Capture the cell that displays the provided text and extract its (X, Y) central coordinate. 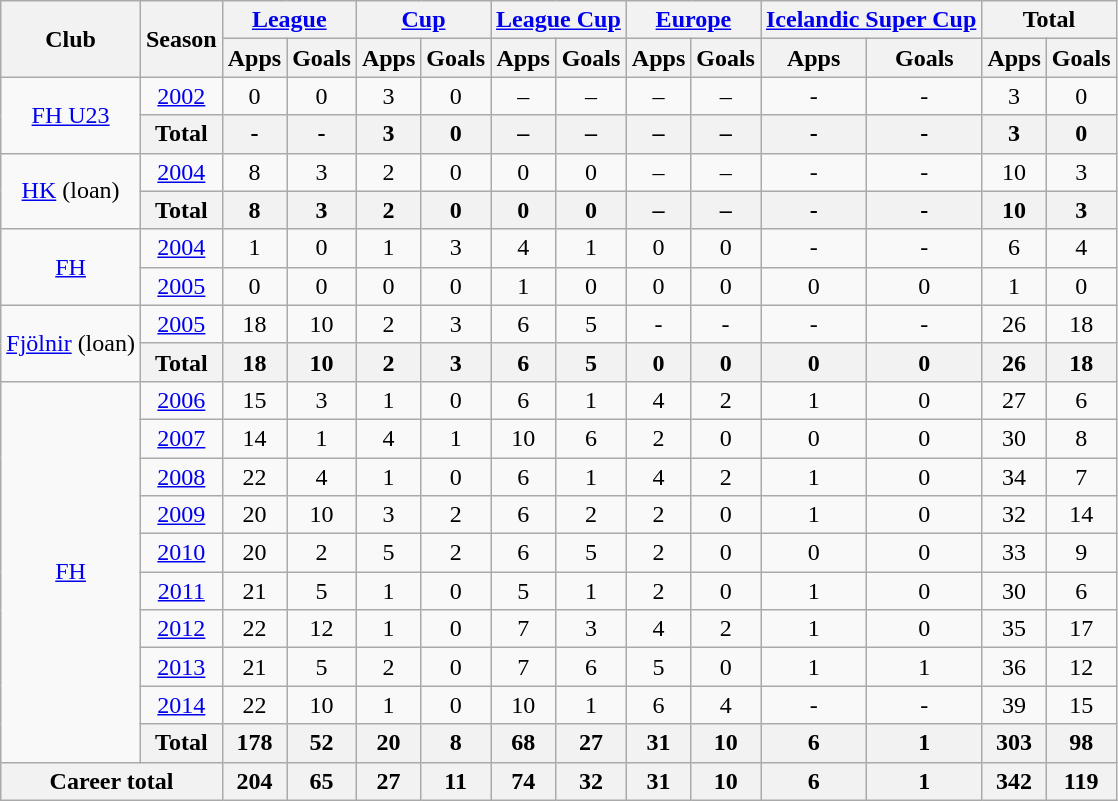
34 (1014, 477)
342 (1014, 781)
2002 (181, 96)
2012 (181, 629)
Fjölnir (loan) (71, 343)
2013 (181, 667)
HK (loan) (71, 191)
Europe (693, 20)
65 (322, 781)
36 (1014, 667)
11 (456, 781)
League Cup (559, 20)
74 (524, 781)
Icelandic Super Cup (870, 20)
2008 (181, 477)
2010 (181, 553)
2014 (181, 705)
68 (524, 743)
Career total (112, 781)
35 (1014, 629)
119 (1081, 781)
39 (1014, 705)
17 (1081, 629)
303 (1014, 743)
98 (1081, 743)
2006 (181, 400)
2009 (181, 515)
League (289, 20)
2007 (181, 438)
52 (322, 743)
178 (254, 743)
Season (181, 39)
Club (71, 39)
2011 (181, 591)
FH U23 (71, 115)
204 (254, 781)
Cup (423, 20)
33 (1014, 553)
9 (1081, 553)
